Search for the cell housing the specified text and yield its (X, Y) center coordinate. 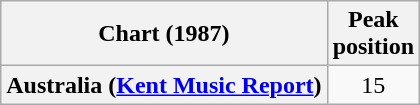
Australia (Kent Music Report) (164, 85)
15 (373, 85)
Peakposition (373, 34)
Chart (1987) (164, 34)
